Determine the (x, y) coordinate at the center of the cell enclosing the given text.  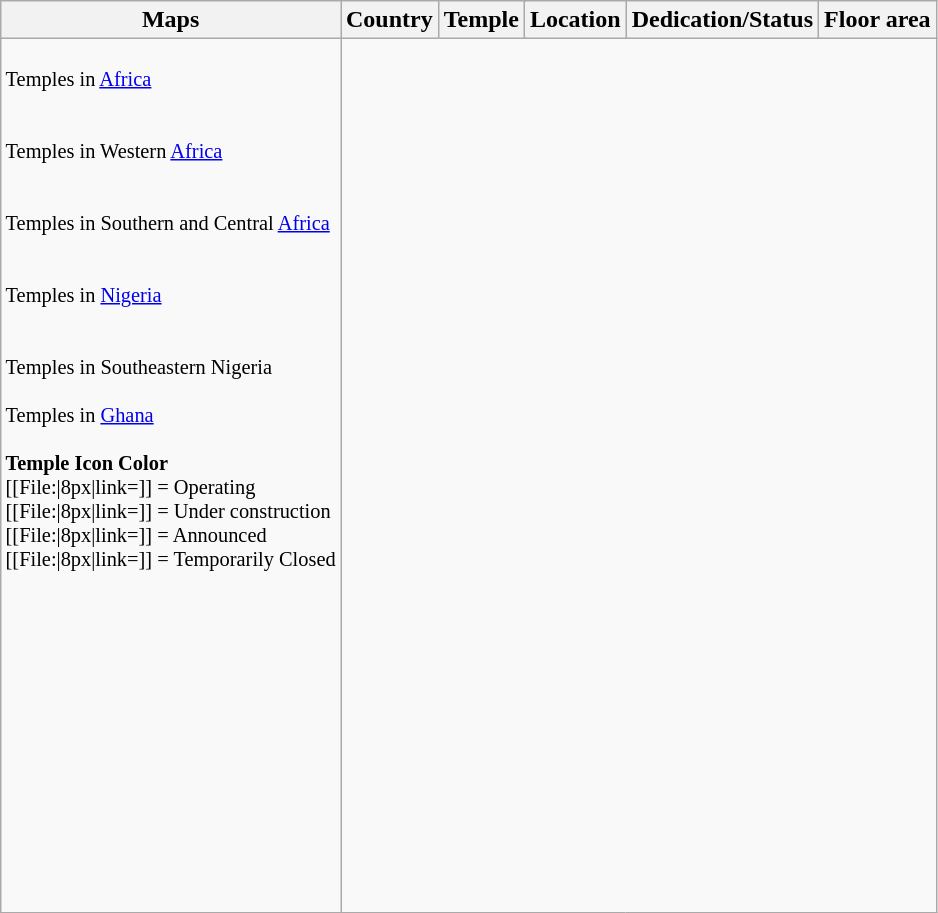
Dedication/Status (722, 20)
Temple (481, 20)
Location (575, 20)
Floor area (878, 20)
Country (389, 20)
Maps (171, 20)
